For the text-containing cell, return its midpoint in [x, y] coordinate format. 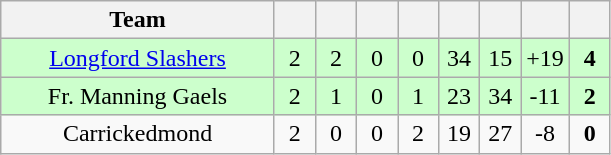
Team [138, 20]
4 [590, 58]
Fr. Manning Gaels [138, 96]
15 [500, 58]
19 [460, 134]
+19 [546, 58]
-11 [546, 96]
Longford Slashers [138, 58]
27 [500, 134]
Carrickedmond [138, 134]
-8 [546, 134]
23 [460, 96]
